Detect which cell encompasses the target text, then output its [X, Y] center coordinate. 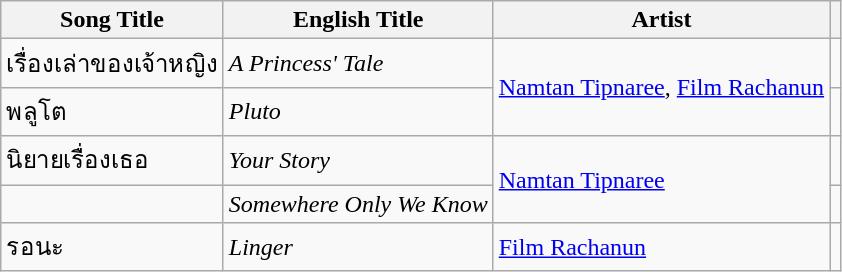
Somewhere Only We Know [358, 203]
เรื่องเล่าของเจ้าหญิง [112, 64]
พลูโต [112, 112]
English Title [358, 20]
Namtan Tipnaree, Film Rachanun [661, 88]
Namtan Tipnaree [661, 180]
A Princess' Tale [358, 64]
นิยายเรื่องเธอ [112, 160]
Linger [358, 248]
Song Title [112, 20]
Film Rachanun [661, 248]
Artist [661, 20]
รอนะ [112, 248]
Your Story [358, 160]
Pluto [358, 112]
